Scan for the cell matching the given text and deliver its [X, Y] coordinate at center. 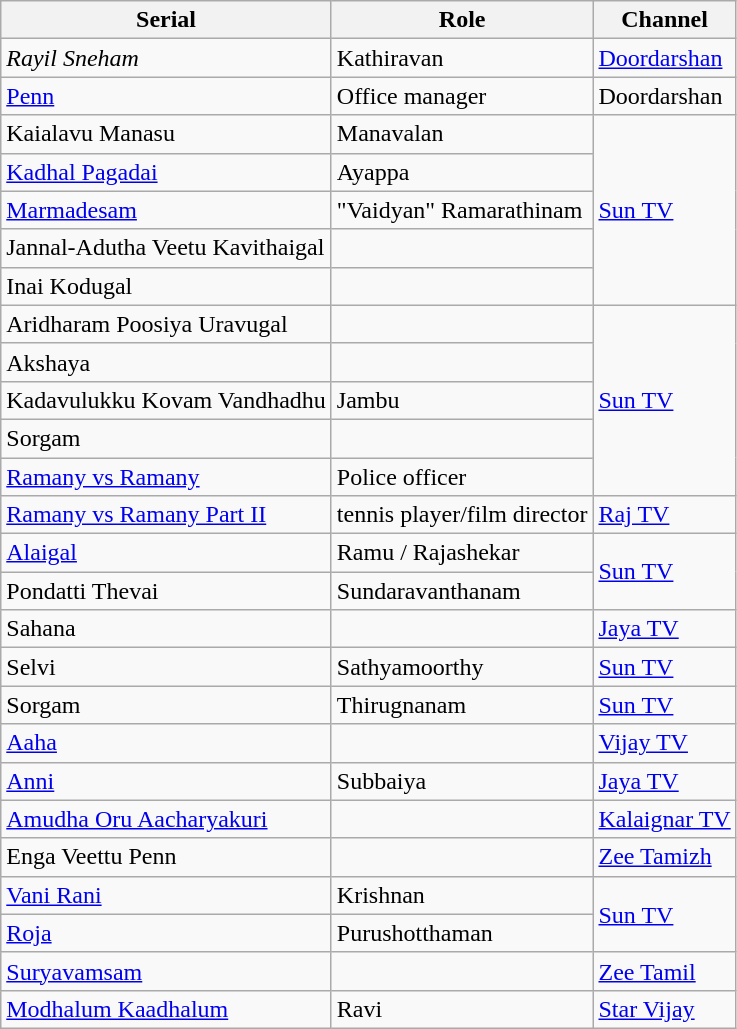
Rayil Sneham [166, 58]
Aaha [166, 743]
Star Vijay [664, 1009]
Ayappa [462, 172]
Inai Kodugal [166, 286]
Jannal-Adutha Veetu Kavithaigal [166, 248]
Suryavamsam [166, 971]
Krishnan [462, 895]
Vani Rani [166, 895]
Ramany vs Ramany Part II [166, 515]
Vijay TV [664, 743]
Thirugnanam [462, 705]
Serial [166, 20]
Subbaiya [462, 781]
Kadhal Pagadai [166, 172]
Zee Tamizh [664, 857]
Roja [166, 933]
Ramany vs Ramany [166, 477]
Pondatti Thevai [166, 591]
Police officer [462, 477]
Purushotthaman [462, 933]
Sathyamoorthy [462, 667]
Ramu / Rajashekar [462, 553]
Jambu [462, 400]
"Vaidyan" Ramarathinam [462, 210]
Kaialavu Manasu [166, 134]
Channel [664, 20]
Alaigal [166, 553]
Raj TV [664, 515]
Akshaya [166, 362]
Aridharam Poosiya Uravugal [166, 324]
Kadavulukku Kovam Vandhadhu [166, 400]
Modhalum Kaadhalum [166, 1009]
Anni [166, 781]
Sundaravanthanam [462, 591]
Role [462, 20]
Marmadesam [166, 210]
Enga Veettu Penn [166, 857]
Kalaignar TV [664, 819]
Zee Tamil [664, 971]
Penn [166, 96]
Selvi [166, 667]
tennis player/film director [462, 515]
Sahana [166, 629]
Office manager [462, 96]
Amudha Oru Aacharyakuri [166, 819]
Kathiravan [462, 58]
Ravi [462, 1009]
Manavalan [462, 134]
